Extract the (X, Y) coordinate from the center of the cell holding the provided text.  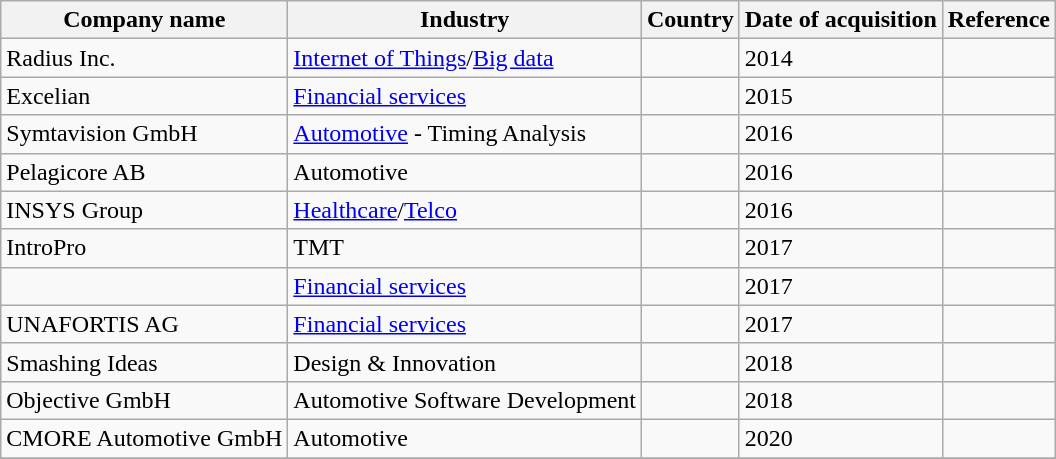
2015 (840, 96)
Automotive Software Development (465, 400)
Reference (998, 20)
Industry (465, 20)
Healthcare/Telco (465, 210)
CMORE Automotive GmbH (144, 438)
Automotive - Timing Analysis (465, 134)
2020 (840, 438)
Radius Inc. (144, 58)
IntroPro (144, 248)
2014 (840, 58)
TMT (465, 248)
UNAFORTIS AG (144, 324)
INSYS Group (144, 210)
Symtavision GmbH (144, 134)
Company name (144, 20)
Excelian (144, 96)
Objective GmbH (144, 400)
Country (690, 20)
Internet of Things/Big data (465, 58)
Smashing Ideas (144, 362)
Design & Innovation (465, 362)
Pelagicore AB (144, 172)
Date of acquisition (840, 20)
